From the cell containing the given text, extract its center point as [X, Y] coordinate. 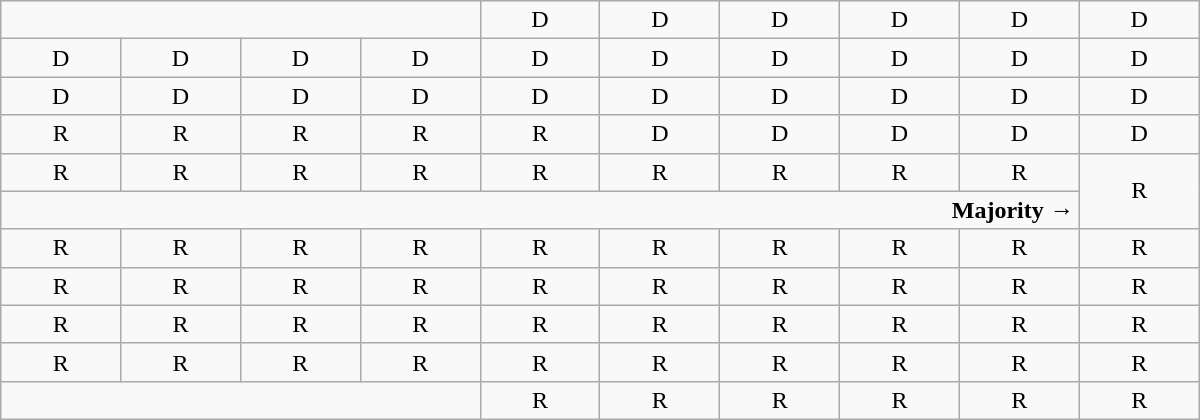
Majority → [540, 210]
